From the cell containing the given text, extract its center point as (X, Y) coordinate. 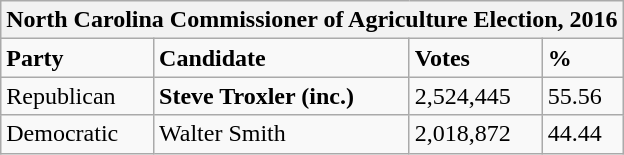
North Carolina Commissioner of Agriculture Election, 2016 (312, 20)
Republican (78, 96)
2,018,872 (476, 134)
44.44 (582, 134)
Party (78, 58)
% (582, 58)
Steve Troxler (inc.) (282, 96)
Votes (476, 58)
55.56 (582, 96)
Candidate (282, 58)
2,524,445 (476, 96)
Walter Smith (282, 134)
Democratic (78, 134)
